Pinpoint the cell where the given text exists, returning its [x, y] midpoint coordinate. 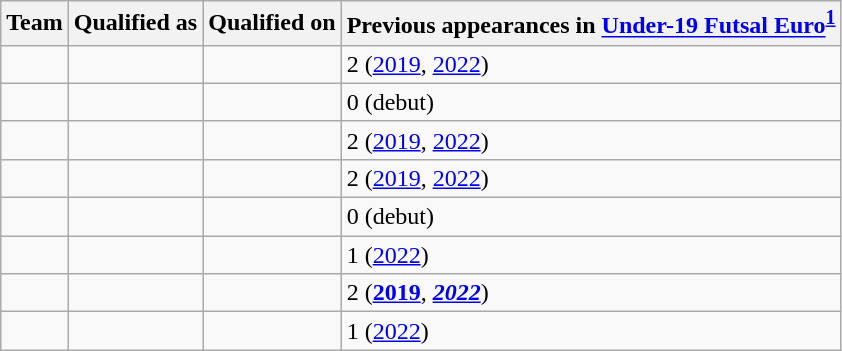
Qualified on [272, 24]
Previous appearances in Under-19 Futsal Euro1 [591, 24]
Qualified as [135, 24]
Team [35, 24]
